Capture the cell that displays the provided text and extract its (x, y) central coordinate. 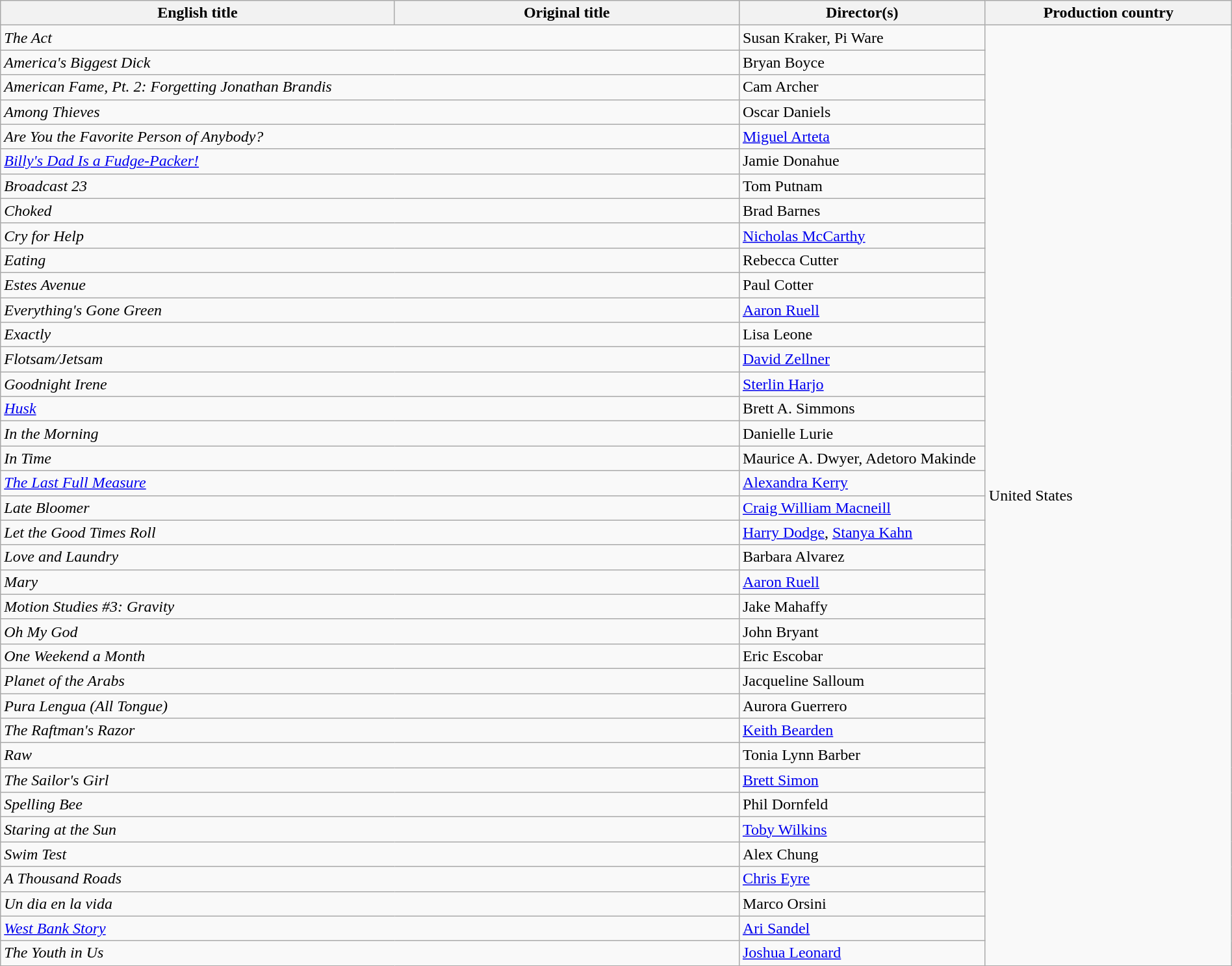
Jake Mahaffy (862, 607)
Brad Barnes (862, 211)
West Bank Story (370, 928)
Phil Dornfeld (862, 805)
Flotsam/Jetsam (370, 359)
Barbara Alvarez (862, 557)
Craig William Macneill (862, 508)
Ari Sandel (862, 928)
Motion Studies #3: Gravity (370, 607)
Chris Eyre (862, 879)
Let the Good Times Roll (370, 532)
The Sailor's Girl (370, 780)
Production country (1109, 13)
Staring at the Sun (370, 829)
Late Bloomer (370, 508)
Are You the Favorite Person of Anybody? (370, 137)
Jacqueline Salloum (862, 681)
Original title (567, 13)
Pura Lengua (All Tongue) (370, 705)
Choked (370, 211)
Goodnight Irene (370, 384)
Nicholas McCarthy (862, 235)
Rebecca Cutter (862, 260)
Miguel Arteta (862, 137)
Oscar Daniels (862, 112)
Mary (370, 582)
Estes Avenue (370, 285)
Husk (370, 409)
In Time (370, 458)
Aurora Guerrero (862, 705)
Cry for Help (370, 235)
Spelling Bee (370, 805)
Paul Cotter (862, 285)
The Youth in Us (370, 953)
Eating (370, 260)
English title (198, 13)
One Weekend a Month (370, 656)
Alex Chung (862, 854)
Cam Archer (862, 87)
Among Thieves (370, 112)
Broadcast 23 (370, 186)
Keith Bearden (862, 731)
Tom Putnam (862, 186)
Marco Orsini (862, 904)
Eric Escobar (862, 656)
Maurice A. Dwyer, Adetoro Makinde (862, 458)
American Fame, Pt. 2: Forgetting Jonathan Brandis (370, 87)
Un dia en la vida (370, 904)
Lisa Leone (862, 335)
America's Biggest Dick (370, 62)
The Act (370, 38)
Brett Simon (862, 780)
Oh My God (370, 631)
Planet of the Arabs (370, 681)
Exactly (370, 335)
Jamie Donahue (862, 161)
Everything's Gone Green (370, 310)
Love and Laundry (370, 557)
John Bryant (862, 631)
United States (1109, 495)
Danielle Lurie (862, 434)
Billy's Dad Is a Fudge-Packer! (370, 161)
A Thousand Roads (370, 879)
Joshua Leonard (862, 953)
David Zellner (862, 359)
Swim Test (370, 854)
Tonia Lynn Barber (862, 755)
Harry Dodge, Stanya Kahn (862, 532)
In the Morning (370, 434)
Sterlin Harjo (862, 384)
Raw (370, 755)
The Last Full Measure (370, 483)
Toby Wilkins (862, 829)
The Raftman's Razor (370, 731)
Susan Kraker, Pi Ware (862, 38)
Alexandra Kerry (862, 483)
Brett A. Simmons (862, 409)
Director(s) (862, 13)
Bryan Boyce (862, 62)
